Determine the [X, Y] coordinate at the center of the cell enclosing the given text.  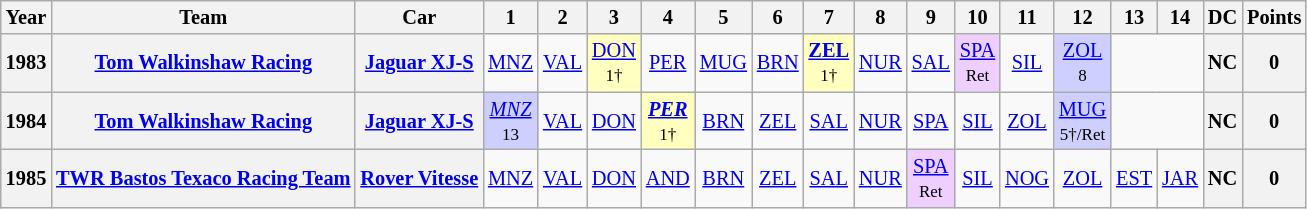
8 [880, 17]
DC [1222, 17]
ZEL1† [829, 63]
TWR Bastos Texaco Racing Team [203, 178]
7 [829, 17]
JAR [1180, 178]
Points [1274, 17]
EST [1134, 178]
MUG5†/Ret [1082, 121]
12 [1082, 17]
6 [778, 17]
PER1† [668, 121]
14 [1180, 17]
10 [978, 17]
ZOL8 [1082, 63]
1983 [26, 63]
2 [562, 17]
11 [1027, 17]
SPA [931, 121]
1 [510, 17]
1985 [26, 178]
MUG [724, 63]
PER [668, 63]
13 [1134, 17]
DON1† [614, 63]
AND [668, 178]
4 [668, 17]
Year [26, 17]
1984 [26, 121]
NOG [1027, 178]
MNZ13 [510, 121]
Rover Vitesse [419, 178]
Team [203, 17]
5 [724, 17]
Car [419, 17]
9 [931, 17]
3 [614, 17]
